Output the [X, Y] coordinate of the center of the cell containing the given text.  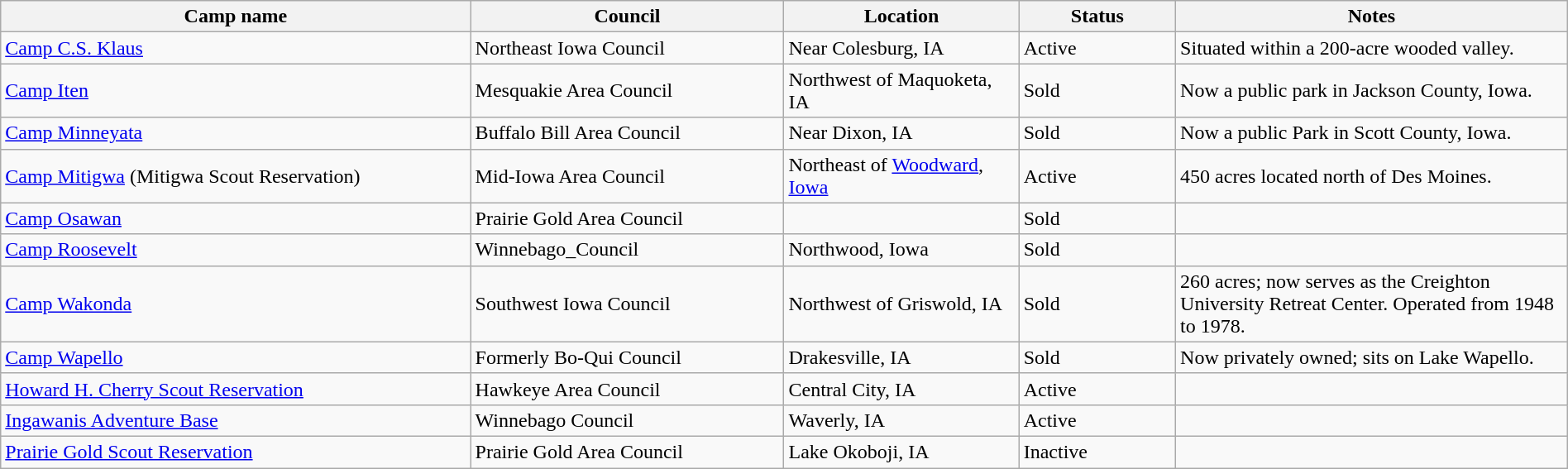
Camp Wakonda [236, 304]
Camp Mitigwa (Mitigwa Scout Reservation) [236, 175]
Howard H. Cherry Scout Reservation [236, 389]
Hawkeye Area Council [627, 389]
Camp Minneyata [236, 133]
Northeast of Woodward, Iowa [901, 175]
Northwest of Maquoketa, IA [901, 91]
Council [627, 17]
Camp name [236, 17]
Now a public park in Jackson County, Iowa. [1372, 91]
Waverly, IA [901, 420]
Status [1097, 17]
Inactive [1097, 452]
Near Colesburg, IA [901, 48]
Location [901, 17]
Lake Okoboji, IA [901, 452]
Near Dixon, IA [901, 133]
Camp Osawan [236, 218]
Buffalo Bill Area Council [627, 133]
Northwood, Iowa [901, 250]
Now a public Park in Scott County, Iowa. [1372, 133]
Southwest Iowa Council [627, 304]
Situated within a 200-acre wooded valley. [1372, 48]
Camp Wapello [236, 357]
Camp Roosevelt [236, 250]
Winnebago_Council [627, 250]
450 acres located north of Des Moines. [1372, 175]
Drakesville, IA [901, 357]
Northwest of Griswold, IA [901, 304]
Camp Iten [236, 91]
Formerly Bo-Qui Council [627, 357]
Prairie Gold Scout Reservation [236, 452]
Northeast Iowa Council [627, 48]
Winnebago Council [627, 420]
Central City, IA [901, 389]
Now privately owned; sits on Lake Wapello. [1372, 357]
Mid-Iowa Area Council [627, 175]
260 acres; now serves as the Creighton University Retreat Center. Operated from 1948 to 1978. [1372, 304]
Notes [1372, 17]
Mesquakie Area Council [627, 91]
Camp C.S. Klaus [236, 48]
Ingawanis Adventure Base [236, 420]
